Identify which cell holds the provided text, then report its (X, Y) central coordinate. 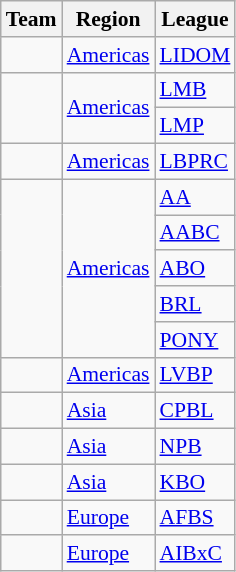
League (194, 19)
AA (194, 197)
AFBS (194, 518)
LMP (194, 126)
BRL (194, 304)
LBPRC (194, 162)
ABO (194, 269)
KBO (194, 482)
PONY (194, 340)
Region (108, 19)
LMB (194, 90)
AABC (194, 233)
CPBL (194, 411)
NPB (194, 447)
AIBxC (194, 554)
LIDOM (194, 55)
Team (32, 19)
LVBP (194, 375)
